Extract the [x, y] coordinate from the center of the cell holding the provided text.  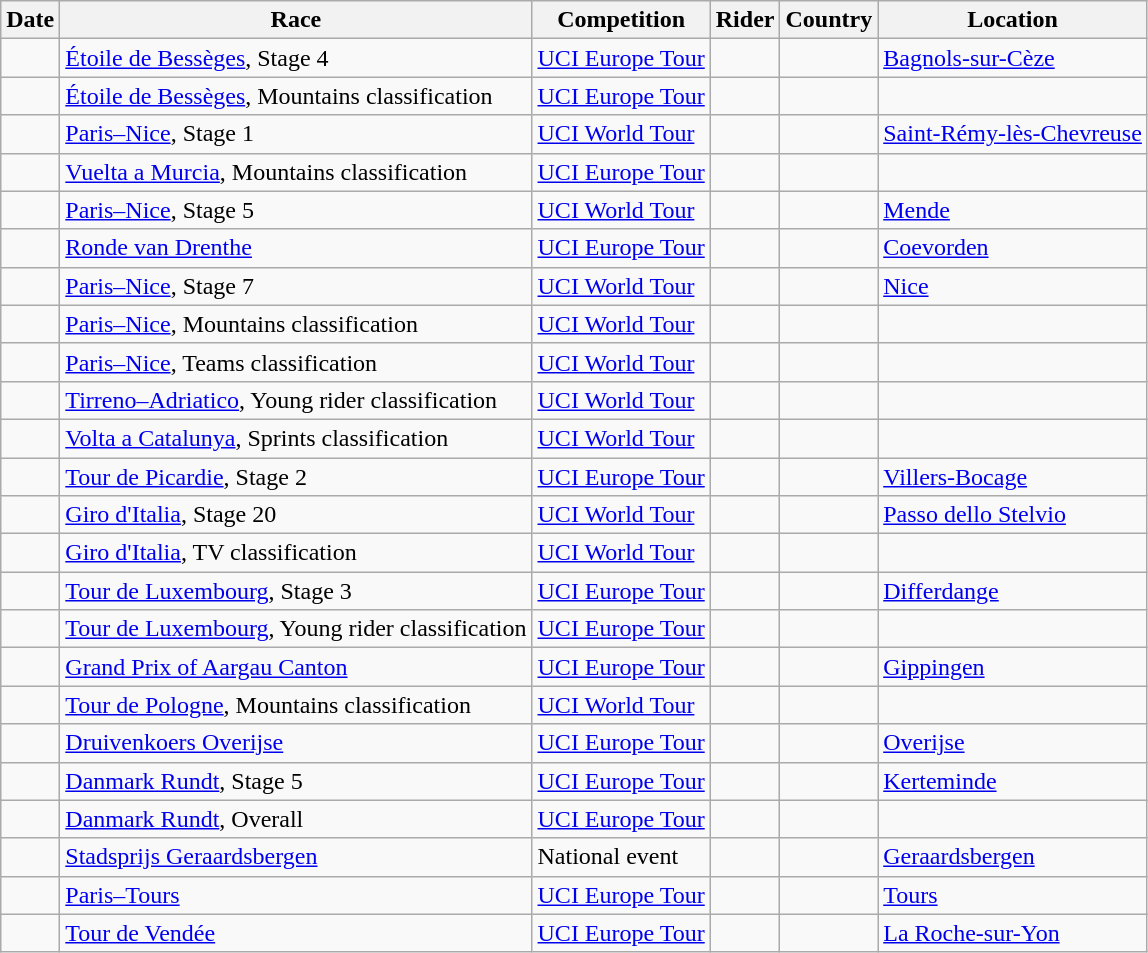
Stadsprijs Geraardsbergen [296, 857]
Étoile de Bessèges, Mountains classification [296, 96]
Differdange [1013, 591]
Nice [1013, 286]
National event [621, 857]
Bagnols-sur-Cèze [1013, 58]
Étoile de Bessèges, Stage 4 [296, 58]
Tour de Picardie, Stage 2 [296, 477]
Date [30, 20]
Passo dello Stelvio [1013, 515]
Mende [1013, 210]
Rider [745, 20]
Volta a Catalunya, Sprints classification [296, 438]
Tour de Luxembourg, Stage 3 [296, 591]
Danmark Rundt, Stage 5 [296, 781]
Coevorden [1013, 248]
Kerteminde [1013, 781]
Paris–Nice, Stage 5 [296, 210]
Paris–Nice, Teams classification [296, 362]
Villers-Bocage [1013, 477]
Tirreno–Adriatico, Young rider classification [296, 400]
Giro d'Italia, TV classification [296, 553]
Tour de Pologne, Mountains classification [296, 705]
Grand Prix of Aargau Canton [296, 667]
La Roche-sur-Yon [1013, 933]
Location [1013, 20]
Paris–Nice, Stage 7 [296, 286]
Country [829, 20]
Paris–Nice, Mountains classification [296, 324]
Gippingen [1013, 667]
Paris–Tours [296, 895]
Geraardsbergen [1013, 857]
Tour de Luxembourg, Young rider classification [296, 629]
Race [296, 20]
Giro d'Italia, Stage 20 [296, 515]
Druivenkoers Overijse [296, 743]
Ronde van Drenthe [296, 248]
Tour de Vendée [296, 933]
Vuelta a Murcia, Mountains classification [296, 172]
Competition [621, 20]
Tours [1013, 895]
Danmark Rundt, Overall [296, 819]
Saint-Rémy-lès-Chevreuse [1013, 134]
Paris–Nice, Stage 1 [296, 134]
Overijse [1013, 743]
